Search for the cell housing the specified text and yield its [x, y] center coordinate. 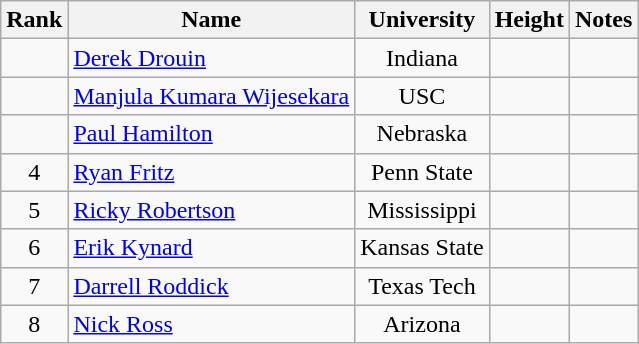
Kansas State [422, 248]
Erik Kynard [212, 248]
Paul Hamilton [212, 134]
Indiana [422, 58]
University [422, 20]
Ricky Robertson [212, 210]
Ryan Fritz [212, 172]
8 [34, 324]
Notes [603, 20]
Darrell Roddick [212, 286]
5 [34, 210]
Nebraska [422, 134]
USC [422, 96]
Arizona [422, 324]
Mississippi [422, 210]
Derek Drouin [212, 58]
Manjula Kumara Wijesekara [212, 96]
Nick Ross [212, 324]
6 [34, 248]
Rank [34, 20]
Name [212, 20]
4 [34, 172]
Texas Tech [422, 286]
7 [34, 286]
Penn State [422, 172]
Height [529, 20]
